Determine the (X, Y) coordinate at the center of the cell enclosing the given text.  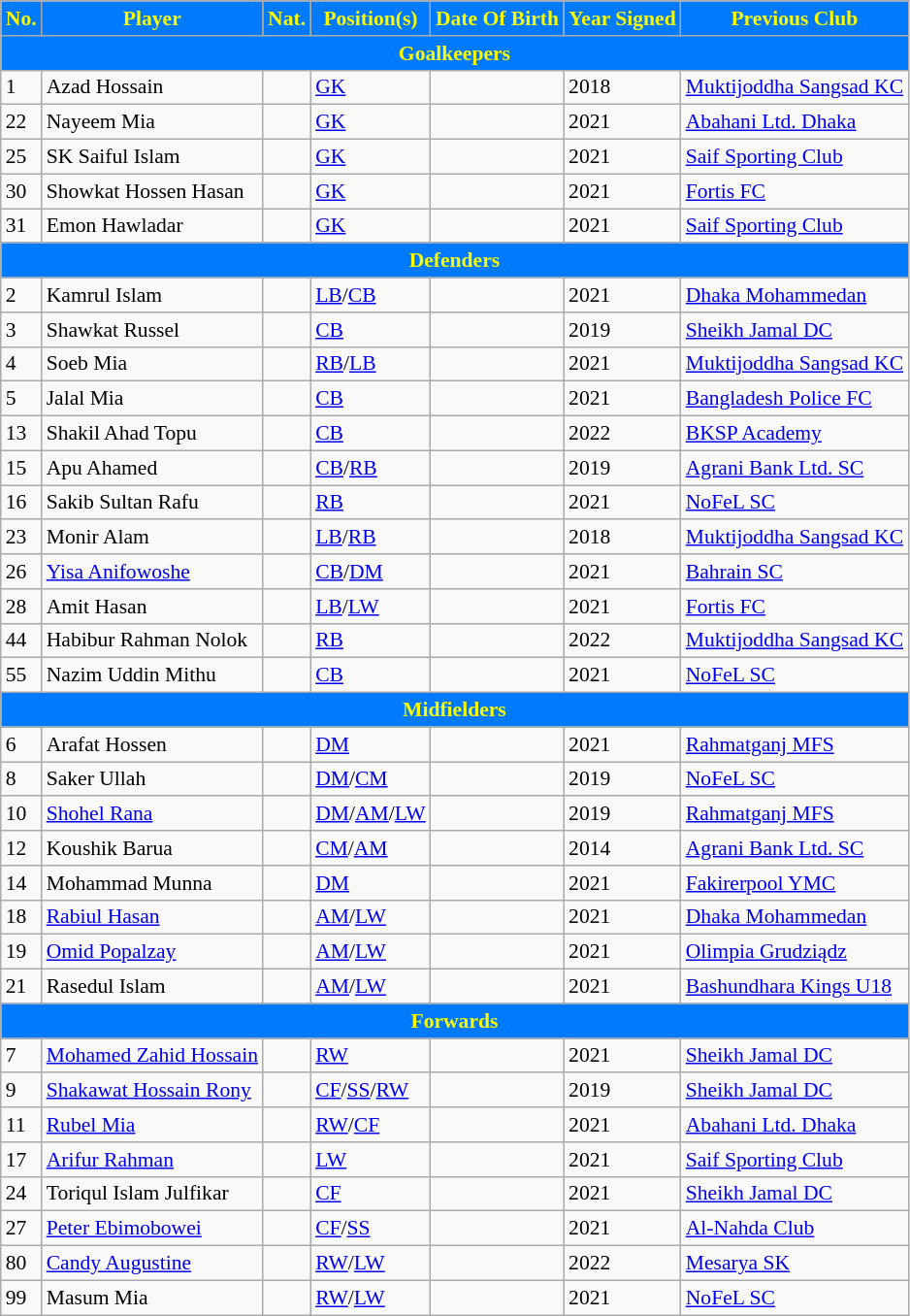
21 (21, 987)
Omid Popalzay (152, 952)
Goalkeepers (454, 53)
LB/CB (371, 295)
BKSP Academy (795, 434)
Nat. (287, 18)
Soeb Mia (152, 364)
2 (21, 295)
SK Saiful Islam (152, 157)
Mesarya SK (795, 1264)
Forwards (454, 1021)
Mohamed Zahid Hossain (152, 1056)
LB/RB (371, 538)
Arafat Hossen (152, 744)
CM/AM (371, 848)
25 (21, 157)
Date Of Birth (497, 18)
Jalal Mia (152, 399)
7 (21, 1056)
12 (21, 848)
14 (21, 883)
Shakil Ahad Topu (152, 434)
Fakirerpool YMC (795, 883)
CF/SS (371, 1229)
9 (21, 1091)
15 (21, 468)
Position(s) (371, 18)
No. (21, 18)
19 (21, 952)
Habibur Rahman Nolok (152, 641)
26 (21, 572)
Defenders (454, 261)
Koushik Barua (152, 848)
13 (21, 434)
31 (21, 226)
44 (21, 641)
Rabiul Hasan (152, 917)
3 (21, 330)
Bangladesh Police FC (795, 399)
Shawkat Russel (152, 330)
Bahrain SC (795, 572)
DM/AM/LW (371, 814)
Azad Hossain (152, 87)
23 (21, 538)
CB/RB (371, 468)
55 (21, 675)
10 (21, 814)
Olimpia Grudziądz (795, 952)
28 (21, 607)
Sakib Sultan Rafu (152, 503)
80 (21, 1264)
22 (21, 122)
CB/DM (371, 572)
Candy Augustine (152, 1264)
99 (21, 1298)
4 (21, 364)
Peter Ebimobowei (152, 1229)
Rubel Mia (152, 1125)
Kamrul Islam (152, 295)
Bashundhara Kings U18 (795, 987)
RW/CF (371, 1125)
Monir Alam (152, 538)
Showkat Hossen Hasan (152, 191)
Shakawat Hossain Rony (152, 1091)
CF/SS/RW (371, 1091)
8 (21, 779)
1 (21, 87)
11 (21, 1125)
18 (21, 917)
Yisa Anifowoshe (152, 572)
Mohammad Munna (152, 883)
30 (21, 191)
Player (152, 18)
Saker Ullah (152, 779)
Rasedul Islam (152, 987)
Nazim Uddin Mithu (152, 675)
Nayeem Mia (152, 122)
Year Signed (623, 18)
17 (21, 1160)
RW (371, 1056)
Al-Nahda Club (795, 1229)
6 (21, 744)
LB/LW (371, 607)
CF (371, 1194)
Midfielders (454, 710)
Previous Club (795, 18)
LW (371, 1160)
Amit Hasan (152, 607)
Arifur Rahman (152, 1160)
Shohel Rana (152, 814)
Toriqul Islam Julfikar (152, 1194)
Apu Ahamed (152, 468)
Emon Hawladar (152, 226)
24 (21, 1194)
16 (21, 503)
5 (21, 399)
2014 (623, 848)
27 (21, 1229)
DM/CM (371, 779)
Masum Mia (152, 1298)
RB/LB (371, 364)
